Scan for the cell matching the given text and deliver its [x, y] coordinate at center. 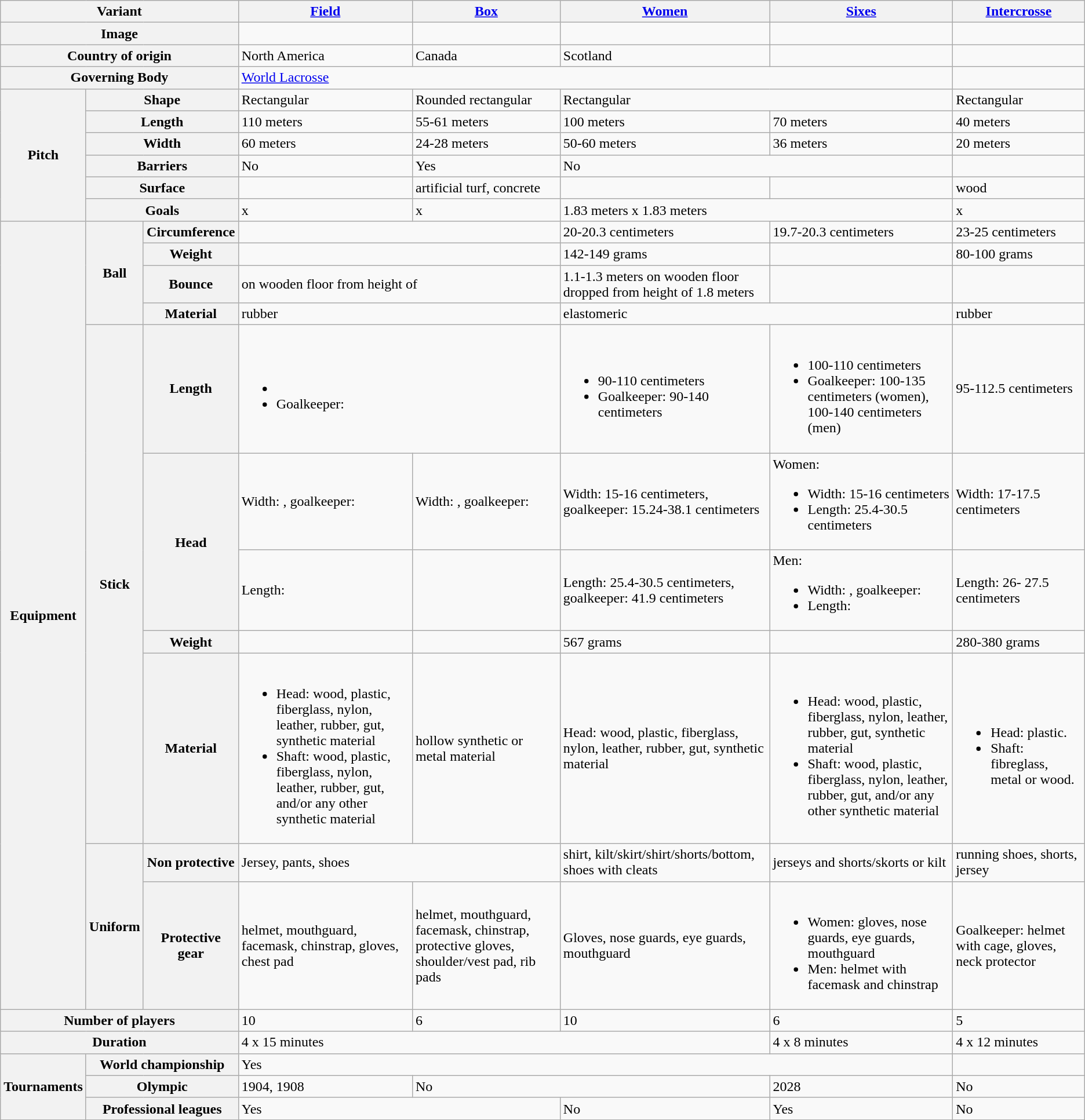
Box [486, 12]
4 x 8 minutes [861, 1042]
Gloves, nose guards, eye guards, mouthguard [665, 946]
Tournaments [43, 1086]
Image [119, 34]
Intercrosse [1019, 12]
90-110 centimetersGoalkeeper: 90-140 centimeters [665, 389]
hollow synthetic or metal material [486, 749]
running shoes, shorts, jersey [1019, 862]
Number of players [119, 1020]
helmet, mouthguard, facemask, chinstrap, protective gloves, shoulder/vest pad, rib pads [486, 946]
4 x 15 minutes [504, 1042]
World championship [162, 1064]
Head: wood, plastic, fiberglass, nylon, leather, rubber, gut, synthetic material [665, 749]
Governing Body [119, 78]
Circumference [191, 232]
110 meters [325, 122]
70 meters [861, 122]
Length: 25.4-30.5 centimeters, goalkeeper: 41.9 centimeters [665, 590]
Goals [162, 210]
Pitch [43, 155]
Jersey, pants, shoes [399, 862]
elastomeric [756, 314]
19.7-20.3 centimeters [861, 232]
North America [325, 56]
Protective gear [191, 946]
280-380 grams [1019, 642]
Goalkeeper: [399, 389]
Width: 17-17.5 centimeters [1019, 502]
helmet, mouthguard, facemask, chinstrap, gloves, chest pad [325, 946]
Men:Width: , goalkeeper: Length: [861, 590]
24-28 meters [486, 144]
55-61 meters [486, 122]
Shape [162, 100]
Sixes [861, 12]
Width [162, 144]
Duration [119, 1042]
1904, 1908 [325, 1086]
World Lacrosse [595, 78]
Olympic [162, 1086]
20 meters [1019, 144]
Non protective [191, 862]
567 grams [665, 642]
1.1-1.3 meters on wooden floor dropped from height of 1.8 meters [665, 284]
Barriers [162, 166]
Equipment [43, 615]
142-149 grams [665, 254]
95-112.5 centimeters [1019, 389]
Women: gloves, nose guards, eye guards, mouthguardMen: helmet with facemask and chinstrap [861, 946]
Head [191, 542]
60 meters [325, 144]
4 x 12 minutes [1019, 1042]
Stick [115, 584]
5 [1019, 1020]
23-25 centimeters [1019, 232]
Canada [486, 56]
Ball [115, 272]
100 meters [665, 122]
Women:Width: 15-16 centimetersLength: 25.4-30.5 centimeters [861, 502]
50-60 meters [665, 144]
Field [325, 12]
Uniform [115, 926]
Bounce [191, 284]
100-110 centimetersGoalkeeper: 100-135 centimeters (women), 100-140 centimeters (men) [861, 389]
2028 [861, 1086]
36 meters [861, 144]
Women [665, 12]
Head: plastic.Shaft: fibreglass, metal or wood. [1019, 749]
on wooden floor from height of [399, 284]
80-100 grams [1019, 254]
Length: 26- 27.5 centimeters [1019, 590]
Variant [119, 12]
artificial turf, concrete [486, 188]
Goalkeeper: helmet with cage, gloves, neck protector [1019, 946]
Scotland [665, 56]
40 meters [1019, 122]
Country of origin [119, 56]
20-20.3 centimeters [665, 232]
shirt, kilt/skirt/shirt/shorts/bottom, shoes with cleats [665, 862]
Length: [325, 590]
wood [1019, 188]
1.83 meters x 1.83 meters [756, 210]
Rounded rectangular [486, 100]
Width: 15-16 centimeters, goalkeeper: 15.24-38.1 centimeters [665, 502]
Professional leagues [162, 1108]
jerseys and shorts/skorts or kilt [861, 862]
Surface [162, 188]
